Identify which cell holds the provided text, then report its (X, Y) central coordinate. 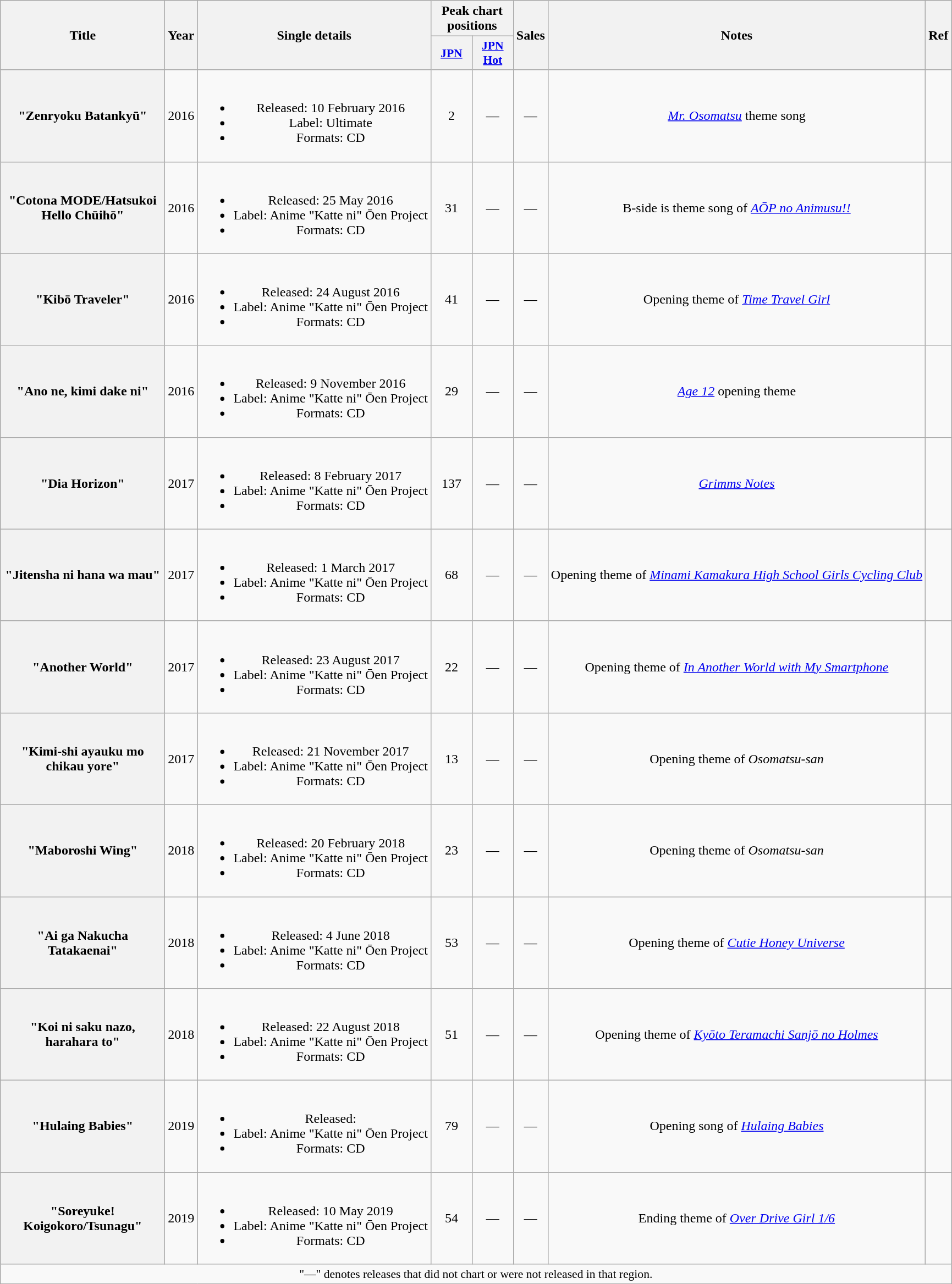
Released:Label: Anime "Katte ni" Ōen ProjectFormats: CD (315, 1126)
"Kimi-shi ayauku mo chikau yore" (82, 759)
Released: 22 August 2018Label: Anime "Katte ni" Ōen ProjectFormats: CD (315, 1035)
Opening theme of Kyōto Teramachi Sanjō no Holmes (736, 1035)
Released: 25 May 2016Label: Anime "Katte ni" Ōen ProjectFormats: CD (315, 208)
JPN (451, 53)
Released: 8 February 2017Label: Anime "Katte ni" Ōen ProjectFormats: CD (315, 483)
"Ano ne, kimi dake ni" (82, 392)
22 (451, 666)
29 (451, 392)
Notes (736, 35)
Sales (530, 35)
Age 12 opening theme (736, 392)
Released: 21 November 2017Label: Anime "Katte ni" Ōen ProjectFormats: CD (315, 759)
Ending theme of Over Drive Girl 1/6 (736, 1219)
Released: 10 May 2019Label: Anime "Katte ni" Ōen ProjectFormats: CD (315, 1219)
B-side is theme song of AŌP no Animusu!! (736, 208)
54 (451, 1219)
Mr. Osomatsu theme song (736, 115)
"Dia Horizon" (82, 483)
13 (451, 759)
31 (451, 208)
"—" denotes releases that did not chart or were not released in that region. (476, 1274)
53 (451, 943)
Released: 4 June 2018Label: Anime "Katte ni" Ōen ProjectFormats: CD (315, 943)
Opening theme of Cutie Honey Universe (736, 943)
79 (451, 1126)
Peak chart positions (472, 19)
Released: 24 August 2016Label: Anime "Katte ni" Ōen ProjectFormats: CD (315, 299)
"Jitensha ni hana wa mau" (82, 575)
137 (451, 483)
Title (82, 35)
Released: 9 November 2016Label: Anime "Katte ni" Ōen ProjectFormats: CD (315, 392)
"Zenryoku Batankyū" (82, 115)
Year (181, 35)
JPNHot (493, 53)
2 (451, 115)
Released: 1 March 2017Label: Anime "Katte ni" Ōen ProjectFormats: CD (315, 575)
"Maboroshi Wing" (82, 850)
23 (451, 850)
Opening song of Hulaing Babies (736, 1126)
Ref (938, 35)
"Kibō Traveler" (82, 299)
Released: 23 August 2017Label: Anime "Katte ni" Ōen ProjectFormats: CD (315, 666)
"Hulaing Babies" (82, 1126)
41 (451, 299)
Released: 10 February 2016Label: UltimateFormats: CD (315, 115)
Opening theme of Minami Kamakura High School Girls Cycling Club (736, 575)
Opening theme of In Another World with My Smartphone (736, 666)
"Another World" (82, 666)
"Ai ga Nakucha Tatakaenai" (82, 943)
Grimms Notes (736, 483)
"Cotona MODE/Hatsukoi Hello Chūihō" (82, 208)
51 (451, 1035)
"Soreyuke! Koigokoro/Tsunagu" (82, 1219)
Released: 20 February 2018Label: Anime "Katte ni" Ōen ProjectFormats: CD (315, 850)
Opening theme of Time Travel Girl (736, 299)
68 (451, 575)
Single details (315, 35)
"Koi ni saku nazo, harahara to" (82, 1035)
